Pinpoint the cell where the given text exists, returning its [X, Y] midpoint coordinate. 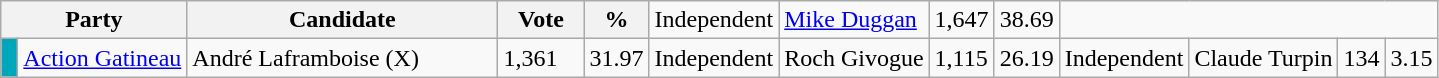
% [616, 20]
31.97 [616, 58]
1,361 [541, 58]
134 [1362, 58]
Mike Duggan [854, 20]
Candidate [342, 20]
Party [94, 20]
Vote [541, 20]
3.15 [1412, 58]
26.19 [1026, 58]
1,115 [962, 58]
André Laframboise (X) [342, 58]
Action Gatineau [102, 58]
Claude Turpin [1264, 58]
Roch Givogue [854, 58]
1,647 [962, 20]
38.69 [1026, 20]
